Scan for the cell matching the given text and deliver its [x, y] coordinate at center. 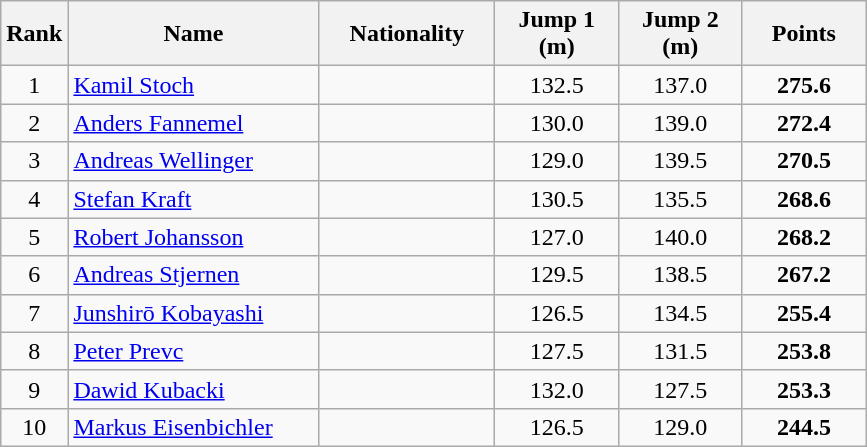
138.5 [681, 275]
Rank [34, 34]
Andreas Stjernen [194, 275]
Dawid Kubacki [194, 389]
140.0 [681, 237]
Peter Prevc [194, 351]
Robert Johansson [194, 237]
Jump 2 (m) [681, 34]
253.8 [804, 351]
9 [34, 389]
268.6 [804, 199]
4 [34, 199]
2 [34, 123]
270.5 [804, 161]
137.0 [681, 85]
Jump 1 (m) [557, 34]
10 [34, 427]
272.4 [804, 123]
1 [34, 85]
268.2 [804, 237]
5 [34, 237]
Andreas Wellinger [194, 161]
Kamil Stoch [194, 85]
Junshirō Kobayashi [194, 313]
Anders Fannemel [194, 123]
244.5 [804, 427]
Points [804, 34]
255.4 [804, 313]
275.6 [804, 85]
135.5 [681, 199]
7 [34, 313]
253.3 [804, 389]
Nationality [407, 34]
267.2 [804, 275]
3 [34, 161]
139.5 [681, 161]
Name [194, 34]
132.0 [557, 389]
Markus Eisenbichler [194, 427]
Stefan Kraft [194, 199]
130.5 [557, 199]
8 [34, 351]
127.0 [557, 237]
134.5 [681, 313]
131.5 [681, 351]
132.5 [557, 85]
139.0 [681, 123]
129.5 [557, 275]
130.0 [557, 123]
6 [34, 275]
